Provide the [X, Y] coordinate of the cell's center where the given text is located.  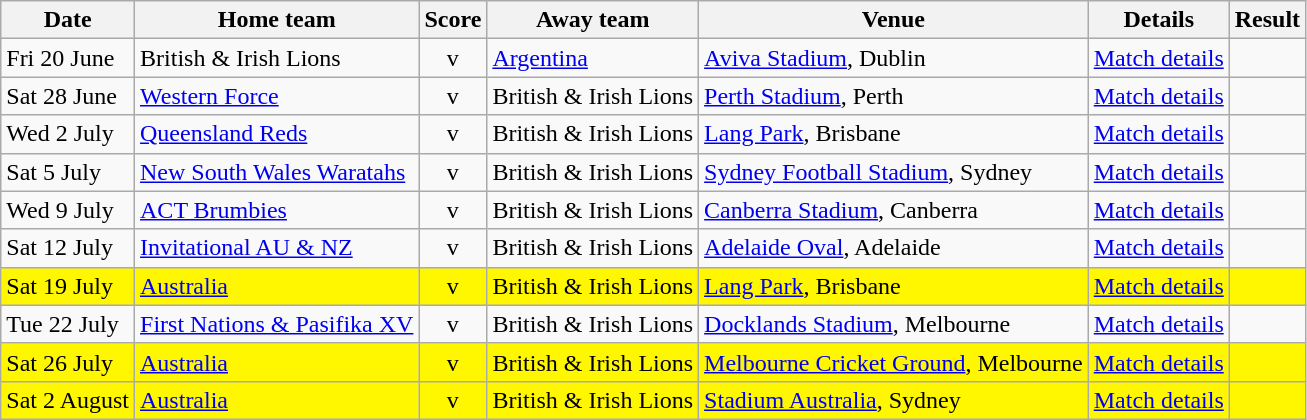
Sat 19 July [68, 286]
Score [453, 20]
Wed 9 July [68, 210]
Melbourne Cricket Ground, Melbourne [894, 362]
Western Force [277, 96]
Home team [277, 20]
Details [1158, 20]
Stadium Australia, Sydney [894, 400]
Canberra Stadium, Canberra [894, 210]
Aviva Stadium, Dublin [894, 58]
Queensland Reds [277, 134]
Date [68, 20]
Sat 26 July [68, 362]
Tue 22 July [68, 324]
First Nations & Pasifika XV [277, 324]
Sydney Football Stadium, Sydney [894, 172]
Result [1267, 20]
Sat 5 July [68, 172]
Perth Stadium, Perth [894, 96]
Docklands Stadium, Melbourne [894, 324]
Fri 20 June [68, 58]
Away team [593, 20]
Sat 2 August [68, 400]
Argentina [593, 58]
Invitational AU & NZ [277, 248]
Sat 12 July [68, 248]
Sat 28 June [68, 96]
New South Wales Waratahs [277, 172]
Venue [894, 20]
Wed 2 July [68, 134]
Adelaide Oval, Adelaide [894, 248]
ACT Brumbies [277, 210]
